Determine the [X, Y] coordinate at the center of the cell enclosing the given text.  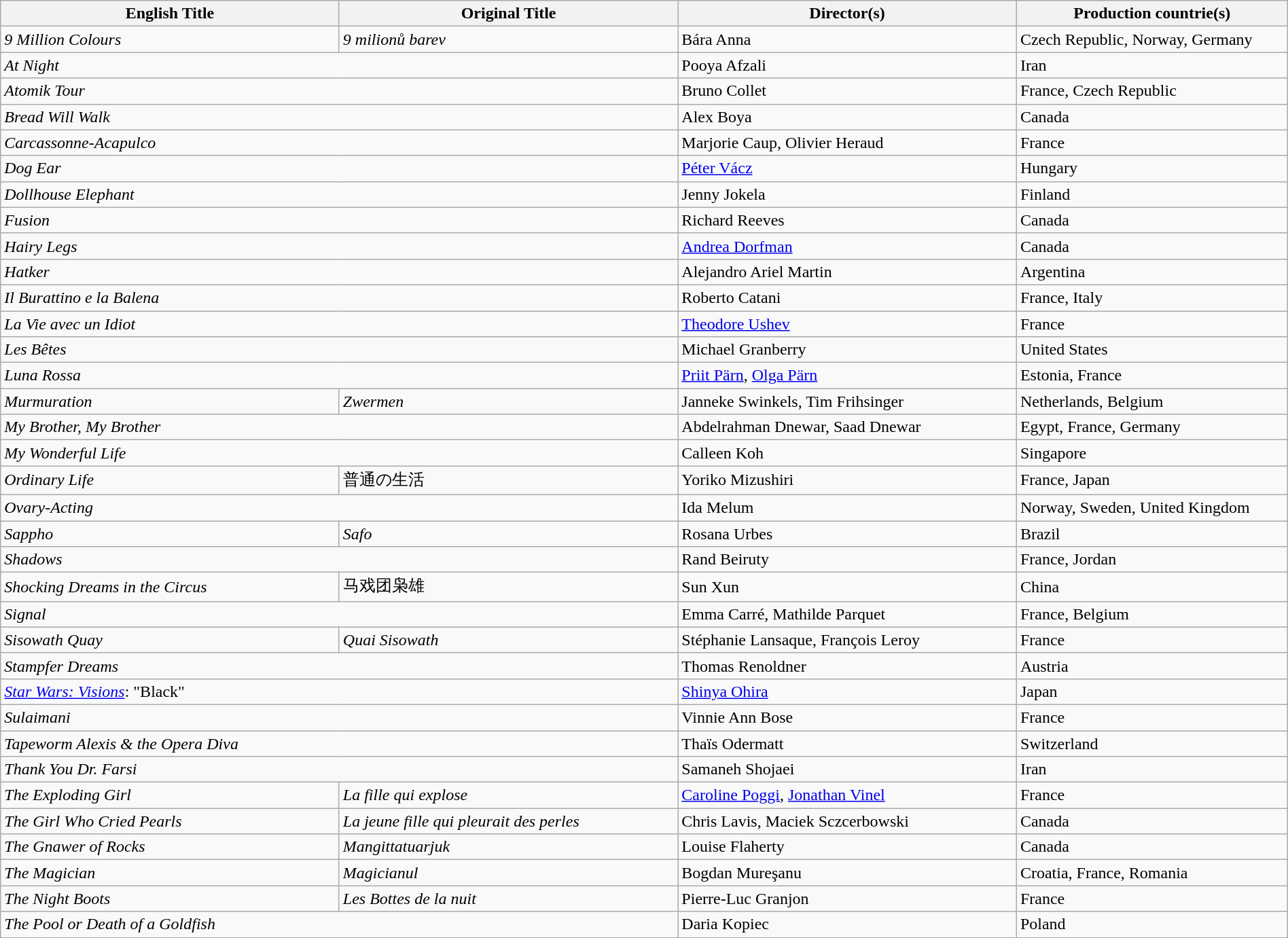
Thank You Dr. Farsi [340, 770]
Marjorie Caup, Olivier Heraud [848, 143]
Priit Pärn, Olga Pärn [848, 376]
Chris Lavis, Maciek Sczcerbowski [848, 821]
Hungary [1152, 168]
Il Burattino e la Balena [340, 297]
My Wonderful Life [340, 453]
La Vie avec un Idiot [340, 324]
Brazil [1152, 533]
Péter Vácz [848, 168]
Emma Carré, Mathilde Parquet [848, 614]
Safo [508, 533]
Japan [1152, 691]
Sappho [170, 533]
The Gnawer of Rocks [170, 847]
Atomik Tour [340, 91]
Norway, Sweden, United Kingdom [1152, 507]
Finland [1152, 194]
Austria [1152, 666]
Stéphanie Lansaque, François Leroy [848, 640]
Sun Xun [848, 587]
Dog Ear [340, 168]
My Brother, My Brother [340, 427]
Murmuration [170, 401]
Signal [340, 614]
马戏团枭雄 [508, 587]
Thomas Renoldner [848, 666]
Carcassonne-Acapulco [340, 143]
France, Czech Republic [1152, 91]
Rosana Urbes [848, 533]
Jenny Jokela [848, 194]
The Pool or Death of a Goldfish [340, 924]
Caroline Poggi, Jonathan Vinel [848, 795]
Shinya Ohira [848, 691]
Sisowath Quay [170, 640]
At Night [340, 65]
Ordinary Life [170, 481]
Zwermen [508, 401]
Bruno Collet [848, 91]
United States [1152, 350]
Michael Granberry [848, 350]
Louise Flaherty [848, 847]
Estonia, France [1152, 376]
France, Jordan [1152, 560]
Abdelrahman Dnewar, Saad Dnewar [848, 427]
9 Million Colours [170, 39]
Stampfer Dreams [340, 666]
The Night Boots [170, 899]
Fusion [340, 220]
Sulaimani [340, 717]
Poland [1152, 924]
Ida Melum [848, 507]
China [1152, 587]
Quai Sisowath [508, 640]
Rand Beiruty [848, 560]
Bogdan Mureşanu [848, 873]
Calleen Koh [848, 453]
Shocking Dreams in the Circus [170, 587]
Mangittatuarjuk [508, 847]
9 milionů barev [508, 39]
普通の生活 [508, 481]
Tapeworm Alexis & the Opera Diva [340, 744]
Switzerland [1152, 744]
Star Wars: Visions: "Black" [340, 691]
Bread Will Walk [340, 117]
Original Title [508, 14]
Czech Republic, Norway, Germany [1152, 39]
Thaïs Odermatt [848, 744]
Director(s) [848, 14]
Egypt, France, Germany [1152, 427]
The Exploding Girl [170, 795]
Yoriko Mizushiri [848, 481]
Ovary-Acting [340, 507]
Alex Boya [848, 117]
Vinnie Ann Bose [848, 717]
Alejandro Ariel Martin [848, 272]
Richard Reeves [848, 220]
Bára Anna [848, 39]
Pierre-Luc Granjon [848, 899]
The Girl Who Cried Pearls [170, 821]
Magicianul [508, 873]
English Title [170, 14]
Croatia, France, Romania [1152, 873]
Netherlands, Belgium [1152, 401]
Hairy Legs [340, 246]
France, Japan [1152, 481]
Les Bottes de la nuit [508, 899]
France, Belgium [1152, 614]
Luna Rossa [340, 376]
France, Italy [1152, 297]
Daria Kopiec [848, 924]
Argentina [1152, 272]
The Magician [170, 873]
Singapore [1152, 453]
Les Bêtes [340, 350]
Shadows [340, 560]
Samaneh Shojaei [848, 770]
Pooya Afzali [848, 65]
Production countrie(s) [1152, 14]
Theodore Ushev [848, 324]
Andrea Dorfman [848, 246]
Dollhouse Elephant [340, 194]
La jeune fille qui pleurait des perles [508, 821]
Janneke Swinkels, Tim Frihsinger [848, 401]
Roberto Catani [848, 297]
La fille qui explose [508, 795]
Hatker [340, 272]
